Return [x, y] of the center of cell containing provided text 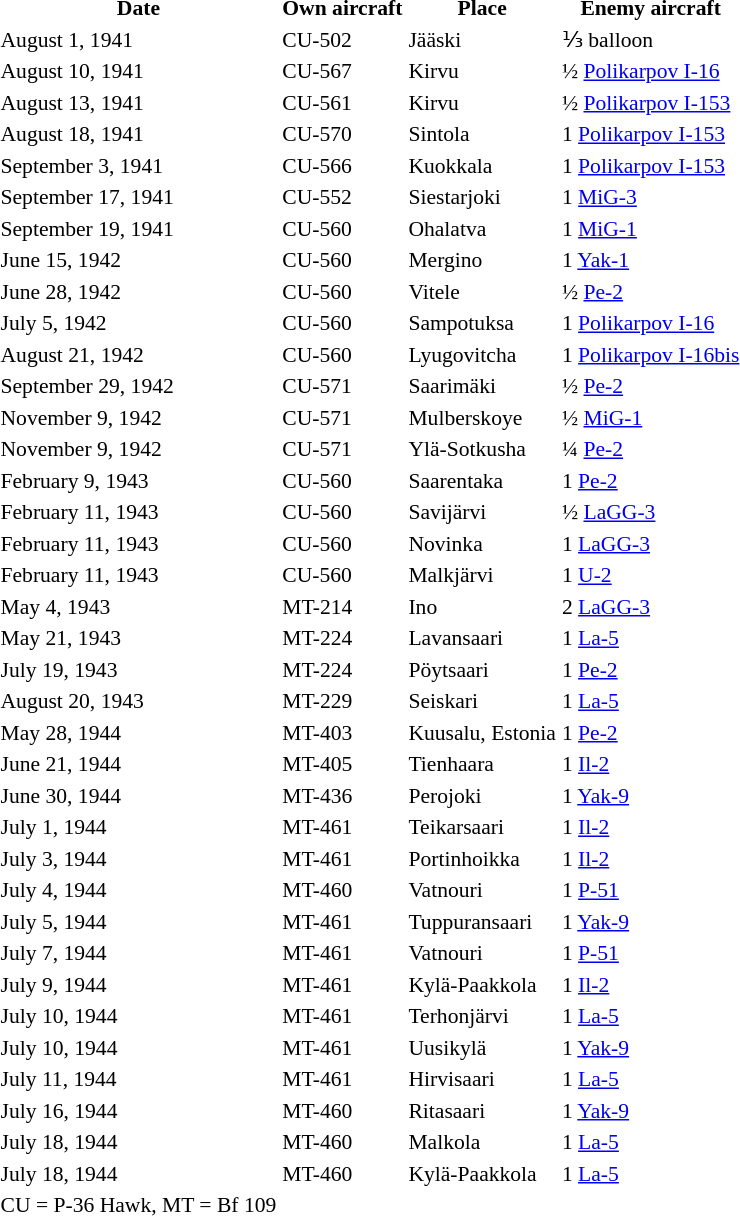
CU-561 [342, 102]
Perojoki [482, 796]
Seiskari [482, 701]
MT-436 [342, 796]
Ylä-Sotkusha [482, 449]
Novinka [482, 544]
1 MiG-3 [650, 197]
MT-229 [342, 701]
1 MiG-1 [650, 228]
Teikarsaari [482, 827]
Ohalatva [482, 228]
¼ Pe-2 [650, 449]
Jääski [482, 40]
CU-566 [342, 166]
½ Polikarpov I-16 [650, 71]
Lyugovitcha [482, 354]
Tienhaara [482, 764]
Malkola [482, 1142]
1 Polikarpov I-16bis [650, 354]
2 LaGG-3 [650, 606]
Kuusalu, Estonia [482, 732]
Siestarjoki [482, 197]
1 U-2 [650, 575]
CU-567 [342, 71]
Ino [482, 606]
Kuokkala [482, 166]
MT-214 [342, 606]
Sampotuksa [482, 323]
Tuppuransaari [482, 922]
½ Polikarpov I-153 [650, 102]
Ritasaari [482, 1110]
½ MiG-1 [650, 418]
Mulberskoye [482, 418]
Malkjärvi [482, 575]
Pöytsaari [482, 670]
1 LaGG-3 [650, 544]
Saarimäki [482, 386]
Terhonjärvi [482, 1016]
Savijärvi [482, 512]
CU-570 [342, 134]
Sintola [482, 134]
⅓ balloon [650, 40]
Hirvisaari [482, 1079]
½ LaGG-3 [650, 512]
1 Yak-1 [650, 260]
MT-405 [342, 764]
Mergino [482, 260]
1 Polikarpov I-16 [650, 323]
Vitele [482, 292]
MT-403 [342, 732]
Portinhoikka [482, 858]
Saarentaka [482, 480]
CU-502 [342, 40]
Lavansaari [482, 638]
Uusikylä [482, 1048]
CU-552 [342, 197]
